For the text-containing cell, return its midpoint in [X, Y] coordinate format. 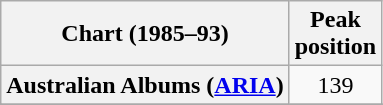
139 [335, 85]
Chart (1985–93) [145, 34]
Australian Albums (ARIA) [145, 85]
Peak position [335, 34]
